Determine the [X, Y] coordinate at the center of the cell enclosing the given text.  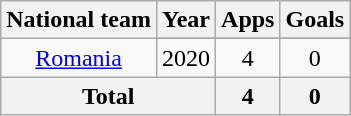
Goals [315, 20]
Total [108, 96]
National team [79, 20]
Apps [248, 20]
Year [186, 20]
2020 [186, 58]
Romania [79, 58]
